Output the (x, y) coordinate of the center of the cell containing the given text.  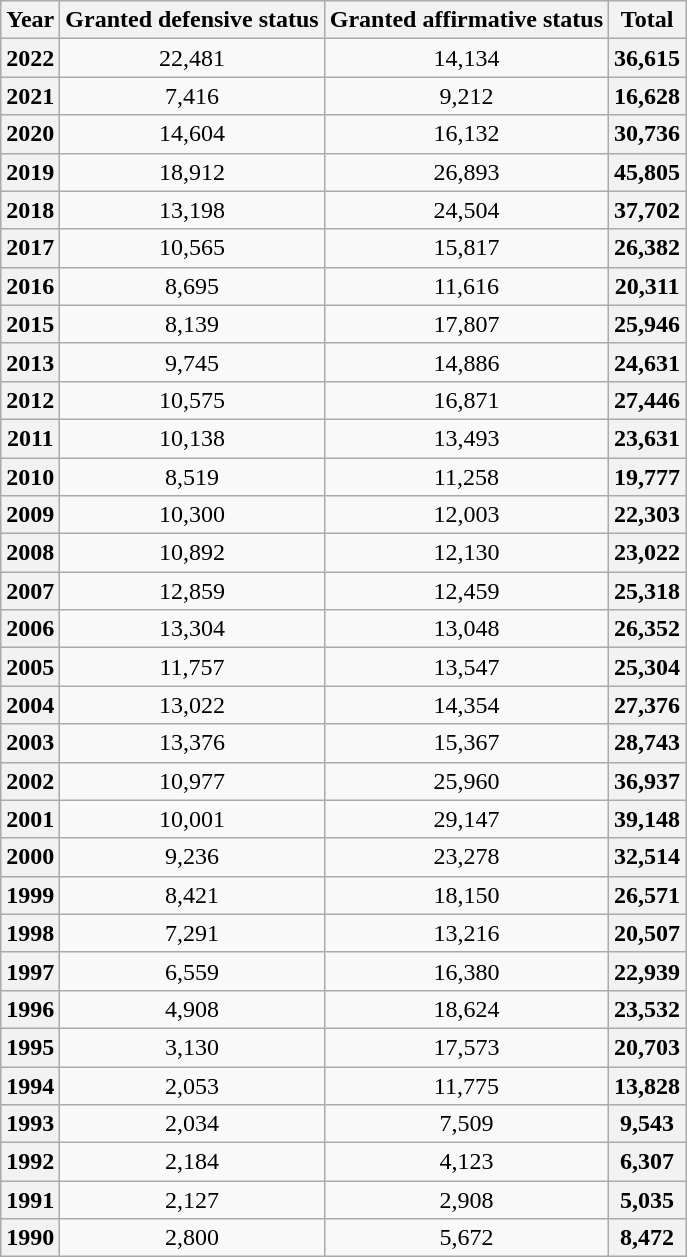
10,001 (192, 819)
15,817 (466, 248)
23,631 (648, 438)
26,352 (648, 629)
28,743 (648, 743)
10,892 (192, 553)
2,184 (192, 1162)
25,960 (466, 781)
2009 (30, 515)
36,937 (648, 781)
6,559 (192, 971)
8,519 (192, 477)
16,628 (648, 96)
22,481 (192, 58)
8,472 (648, 1238)
1991 (30, 1200)
13,022 (192, 705)
14,604 (192, 134)
14,134 (466, 58)
Total (648, 20)
2002 (30, 781)
2021 (30, 96)
2018 (30, 210)
14,354 (466, 705)
32,514 (648, 857)
20,311 (648, 286)
13,376 (192, 743)
23,532 (648, 1009)
13,198 (192, 210)
11,757 (192, 667)
2,800 (192, 1238)
5,035 (648, 1200)
4,123 (466, 1162)
2012 (30, 400)
2019 (30, 172)
2017 (30, 248)
2,908 (466, 1200)
13,304 (192, 629)
2,034 (192, 1124)
23,022 (648, 553)
11,775 (466, 1085)
13,216 (466, 933)
26,382 (648, 248)
8,695 (192, 286)
2004 (30, 705)
25,304 (648, 667)
20,507 (648, 933)
4,908 (192, 1009)
9,212 (466, 96)
1997 (30, 971)
7,291 (192, 933)
22,303 (648, 515)
2020 (30, 134)
8,421 (192, 895)
39,148 (648, 819)
2007 (30, 591)
24,631 (648, 362)
13,828 (648, 1085)
12,003 (466, 515)
2000 (30, 857)
Granted affirmative status (466, 20)
9,745 (192, 362)
2010 (30, 477)
16,871 (466, 400)
10,138 (192, 438)
9,543 (648, 1124)
18,912 (192, 172)
1999 (30, 895)
8,139 (192, 324)
1993 (30, 1124)
19,777 (648, 477)
13,493 (466, 438)
2013 (30, 362)
9,236 (192, 857)
10,575 (192, 400)
12,459 (466, 591)
2,127 (192, 1200)
10,565 (192, 248)
26,893 (466, 172)
24,504 (466, 210)
23,278 (466, 857)
13,048 (466, 629)
5,672 (466, 1238)
27,446 (648, 400)
30,736 (648, 134)
2008 (30, 553)
12,859 (192, 591)
7,416 (192, 96)
18,624 (466, 1009)
7,509 (466, 1124)
14,886 (466, 362)
1992 (30, 1162)
1998 (30, 933)
16,380 (466, 971)
18,150 (466, 895)
26,571 (648, 895)
2001 (30, 819)
15,367 (466, 743)
16,132 (466, 134)
36,615 (648, 58)
37,702 (648, 210)
Granted defensive status (192, 20)
12,130 (466, 553)
2006 (30, 629)
13,547 (466, 667)
22,939 (648, 971)
25,946 (648, 324)
25,318 (648, 591)
17,573 (466, 1047)
2016 (30, 286)
27,376 (648, 705)
6,307 (648, 1162)
29,147 (466, 819)
1990 (30, 1238)
17,807 (466, 324)
45,805 (648, 172)
2,053 (192, 1085)
1994 (30, 1085)
2003 (30, 743)
11,616 (466, 286)
2015 (30, 324)
20,703 (648, 1047)
11,258 (466, 477)
1996 (30, 1009)
10,300 (192, 515)
10,977 (192, 781)
2022 (30, 58)
2005 (30, 667)
1995 (30, 1047)
3,130 (192, 1047)
2011 (30, 438)
Year (30, 20)
